Return the (x, y) coordinate for the center point of the cell that contains the specified text.  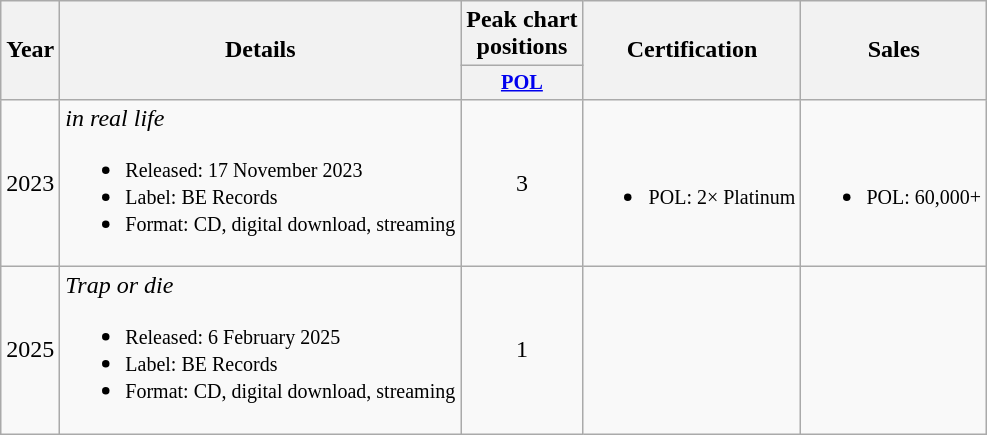
Sales (894, 50)
Peak chartpositions (522, 34)
Trap or dieReleased: 6 February 2025Label: BE RecordsFormat: CD, digital download, streaming (260, 350)
POL (522, 83)
3 (522, 182)
2023 (30, 182)
Details (260, 50)
in real lifeReleased: 17 November 2023Label: BE RecordsFormat: CD, digital download, streaming (260, 182)
POL: 2× Platinum (692, 182)
Certification (692, 50)
1 (522, 350)
POL: 60,000+ (894, 182)
Year (30, 50)
2025 (30, 350)
